Detect which cell encompasses the target text, then output its (X, Y) center coordinate. 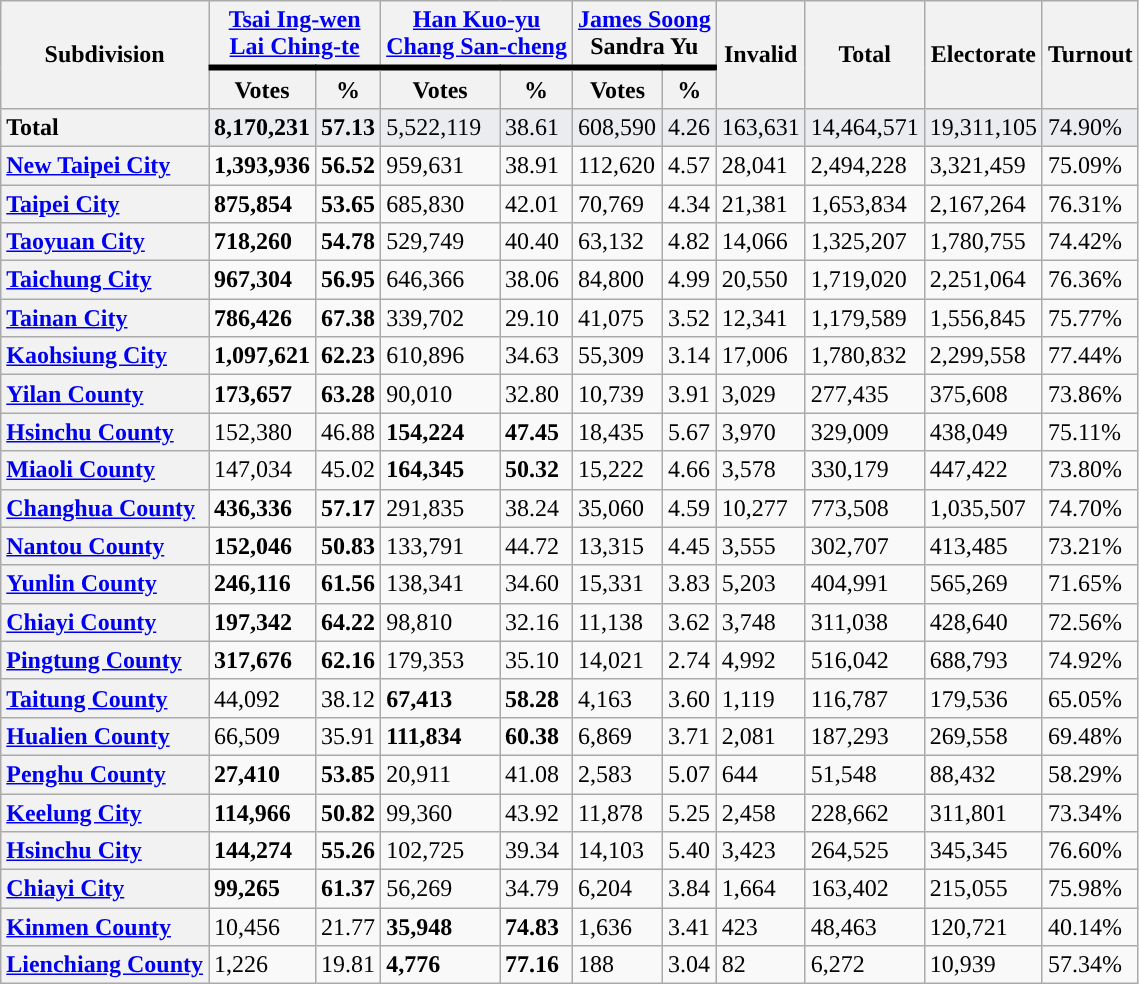
70,769 (617, 203)
4.57 (690, 165)
62.16 (348, 660)
50.32 (536, 470)
2,583 (617, 774)
3,029 (760, 394)
55,309 (617, 356)
3.71 (690, 736)
Lienchiang County (105, 965)
64.22 (348, 622)
51,548 (864, 774)
269,558 (983, 736)
163,402 (864, 889)
3,970 (760, 432)
423 (760, 927)
Keelung City (105, 813)
71.65% (1090, 584)
3.14 (690, 356)
88,432 (983, 774)
3.84 (690, 889)
179,536 (983, 698)
1,719,020 (864, 280)
188 (617, 965)
179,353 (440, 660)
5.67 (690, 432)
67,413 (440, 698)
41,075 (617, 318)
38.24 (536, 508)
74.90% (1090, 127)
63.28 (348, 394)
291,835 (440, 508)
35,948 (440, 927)
New Taipei City (105, 165)
5,203 (760, 584)
99,360 (440, 813)
55.26 (348, 851)
1,226 (262, 965)
102,725 (440, 851)
46.88 (348, 432)
646,366 (440, 280)
875,854 (262, 203)
1,636 (617, 927)
1,035,507 (983, 508)
35.91 (348, 736)
76.31% (1090, 203)
Nantou County (105, 546)
35,060 (617, 508)
Hsinchu County (105, 432)
133,791 (440, 546)
65.05% (1090, 698)
154,224 (440, 432)
Pingtung County (105, 660)
311,801 (983, 813)
38.12 (348, 698)
45.02 (348, 470)
Taipei City (105, 203)
Turnout (1090, 55)
2,081 (760, 736)
14,021 (617, 660)
10,739 (617, 394)
Hsinchu City (105, 851)
152,046 (262, 546)
77.44% (1090, 356)
Kaohsiung City (105, 356)
19,311,105 (983, 127)
529,749 (440, 242)
1,556,845 (983, 318)
84,800 (617, 280)
13,315 (617, 546)
Taoyuan City (105, 242)
20,911 (440, 774)
11,138 (617, 622)
76.60% (1090, 851)
311,038 (864, 622)
688,793 (983, 660)
57.13 (348, 127)
317,676 (262, 660)
99,265 (262, 889)
152,380 (262, 432)
644 (760, 774)
73.80% (1090, 470)
Tainan City (105, 318)
1,325,207 (864, 242)
12,341 (760, 318)
685,830 (440, 203)
144,274 (262, 851)
14,464,571 (864, 127)
48,463 (864, 927)
4.26 (690, 127)
4.82 (690, 242)
34.63 (536, 356)
147,034 (262, 470)
2,167,264 (983, 203)
Changhua County (105, 508)
14,103 (617, 851)
62.23 (348, 356)
66,509 (262, 736)
8,170,231 (262, 127)
1,179,589 (864, 318)
40.14% (1090, 927)
60.38 (536, 736)
5.40 (690, 851)
74.83 (536, 927)
4.66 (690, 470)
116,787 (864, 698)
4,992 (760, 660)
50.83 (348, 546)
330,179 (864, 470)
38.91 (536, 165)
53.85 (348, 774)
82 (760, 965)
773,508 (864, 508)
10,939 (983, 965)
19.81 (348, 965)
4,776 (440, 965)
4.99 (690, 280)
114,966 (262, 813)
Subdivision (105, 55)
565,269 (983, 584)
3.91 (690, 394)
1,097,621 (262, 356)
11,878 (617, 813)
3.52 (690, 318)
4,163 (617, 698)
6,204 (617, 889)
44,092 (262, 698)
2,494,228 (864, 165)
4.34 (690, 203)
428,640 (983, 622)
Chiayi County (105, 622)
4.59 (690, 508)
2.74 (690, 660)
Electorate (983, 55)
50.82 (348, 813)
436,336 (262, 508)
1,393,936 (262, 165)
163,631 (760, 127)
3,748 (760, 622)
375,608 (983, 394)
15,222 (617, 470)
3,423 (760, 851)
75.09% (1090, 165)
413,485 (983, 546)
10,277 (760, 508)
786,426 (262, 318)
610,896 (440, 356)
246,116 (262, 584)
54.78 (348, 242)
197,342 (262, 622)
74.70% (1090, 508)
264,525 (864, 851)
3.04 (690, 965)
Invalid (760, 55)
718,260 (262, 242)
18,435 (617, 432)
3,321,459 (983, 165)
42.01 (536, 203)
73.21% (1090, 546)
32.16 (536, 622)
17,006 (760, 356)
29.10 (536, 318)
339,702 (440, 318)
57.34% (1090, 965)
Taichung City (105, 280)
138,341 (440, 584)
2,458 (760, 813)
34.79 (536, 889)
967,304 (262, 280)
5,522,119 (440, 127)
38.06 (536, 280)
90,010 (440, 394)
959,631 (440, 165)
3.83 (690, 584)
3,578 (760, 470)
35.10 (536, 660)
608,590 (617, 127)
39.34 (536, 851)
34.60 (536, 584)
75.77% (1090, 318)
516,042 (864, 660)
98,810 (440, 622)
6,272 (864, 965)
76.36% (1090, 280)
58.29% (1090, 774)
69.48% (1090, 736)
74.92% (1090, 660)
173,657 (262, 394)
47.45 (536, 432)
73.86% (1090, 394)
Tsai Ing-wenLai Ching-te (295, 34)
Yilan County (105, 394)
67.38 (348, 318)
5.07 (690, 774)
3.41 (690, 927)
228,662 (864, 813)
120,721 (983, 927)
21,381 (760, 203)
21.77 (348, 927)
277,435 (864, 394)
5.25 (690, 813)
187,293 (864, 736)
57.17 (348, 508)
38.61 (536, 127)
Chiayi City (105, 889)
Yunlin County (105, 584)
75.11% (1090, 432)
44.72 (536, 546)
58.28 (536, 698)
63,132 (617, 242)
1,780,755 (983, 242)
2,299,558 (983, 356)
61.56 (348, 584)
53.65 (348, 203)
345,345 (983, 851)
61.37 (348, 889)
3.60 (690, 698)
41.08 (536, 774)
447,422 (983, 470)
3,555 (760, 546)
27,410 (262, 774)
56,269 (440, 889)
15,331 (617, 584)
43.92 (536, 813)
73.34% (1090, 813)
1,780,832 (864, 356)
56.95 (348, 280)
215,055 (983, 889)
Han Kuo-yuChang San-cheng (477, 34)
20,550 (760, 280)
28,041 (760, 165)
329,009 (864, 432)
438,049 (983, 432)
72.56% (1090, 622)
1,119 (760, 698)
Miaoli County (105, 470)
1,653,834 (864, 203)
164,345 (440, 470)
Penghu County (105, 774)
Kinmen County (105, 927)
Hualien County (105, 736)
4.45 (690, 546)
Taitung County (105, 698)
14,066 (760, 242)
6,869 (617, 736)
404,991 (864, 584)
77.16 (536, 965)
74.42% (1090, 242)
56.52 (348, 165)
James SoongSandra Yu (644, 34)
3.62 (690, 622)
40.40 (536, 242)
10,456 (262, 927)
2,251,064 (983, 280)
302,707 (864, 546)
32.80 (536, 394)
111,834 (440, 736)
112,620 (617, 165)
75.98% (1090, 889)
1,664 (760, 889)
